Return the (X, Y) coordinate for the center point of the cell that contains the specified text.  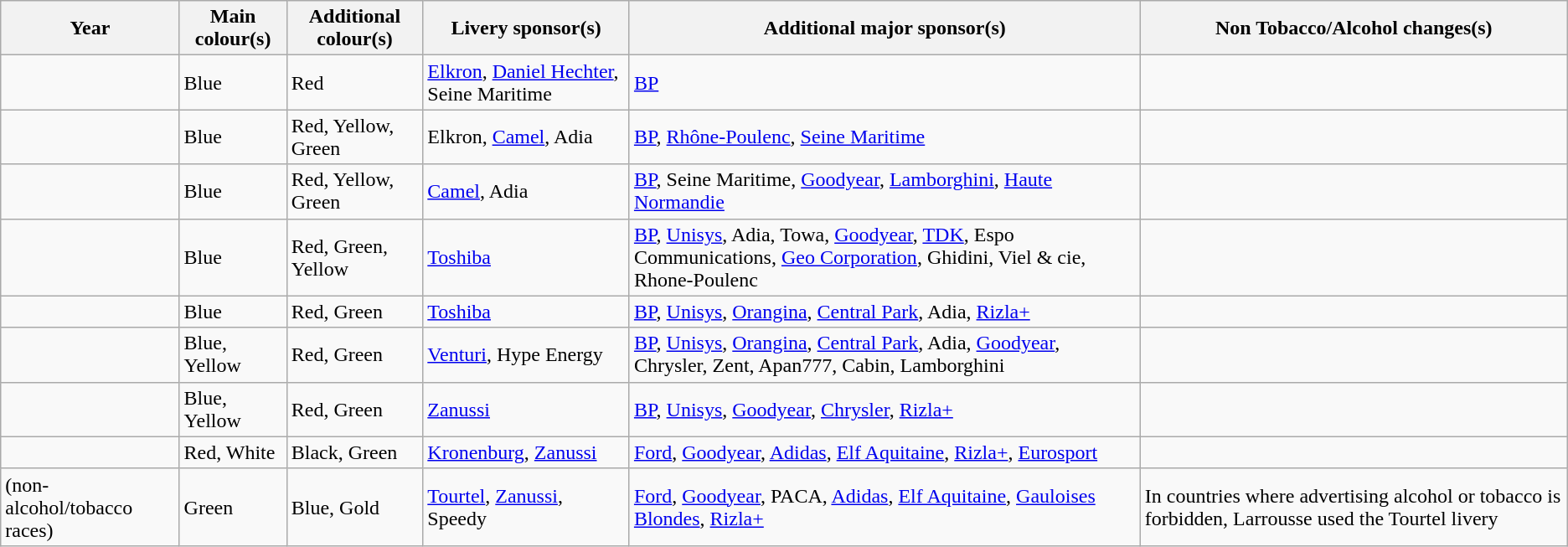
BP, Unisys, Goodyear, Chrysler, Rizla+ (885, 409)
Red (355, 82)
BP (885, 82)
Additional colour(s) (355, 28)
Ford, Goodyear, PACA, Adidas, Elf Aquitaine, Gauloises Blondes, Rizla+ (885, 507)
BP, Seine Maritime, Goodyear, Lamborghini, Haute Normandie (885, 191)
Elkron, Camel, Adia (526, 137)
Kronenburg, Zanussi (526, 452)
Zanussi (526, 409)
In countries where advertising alcohol or tobacco is forbidden, Larrousse used the Tourtel livery (1354, 507)
Black, Green (355, 452)
Livery sponsor(s) (526, 28)
Camel, Adia (526, 191)
Venturi, Hype Energy (526, 355)
Green (233, 507)
BP, Rhône-Poulenc, Seine Maritime (885, 137)
BP, Unisys, Adia, Towa, Goodyear, TDK, Espo Communications, Geo Corporation, Ghidini, Viel & cie, Rhone-Poulenc (885, 257)
Blue, Gold (355, 507)
Tourtel, Zanussi, Speedy (526, 507)
Additional major sponsor(s) (885, 28)
Red, Green, Yellow (355, 257)
Main colour(s) (233, 28)
Elkron, Daniel Hechter, Seine Maritime (526, 82)
BP, Unisys, Orangina, Central Park, Adia, Rizla+ (885, 312)
BP, Unisys, Orangina, Central Park, Adia, Goodyear, Chrysler, Zent, Apan777, Cabin, Lamborghini (885, 355)
Ford, Goodyear, Adidas, Elf Aquitaine, Rizla+, Eurosport (885, 452)
Year (90, 28)
Red, White (233, 452)
Non Tobacco/Alcohol changes(s) (1354, 28)
(non-alcohol/tobacco races) (90, 507)
